Pinpoint the cell where the given text exists, returning its [x, y] midpoint coordinate. 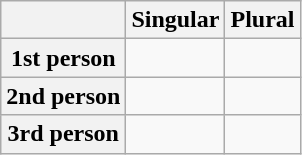
Singular [176, 20]
1st person [64, 58]
2nd person [64, 96]
3rd person [64, 134]
Plural [262, 20]
